Provide the [x, y] coordinate of the cell's center where the given text is located.  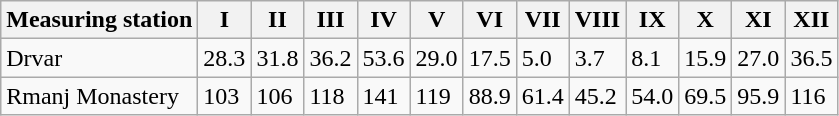
III [330, 20]
27.0 [758, 58]
61.4 [542, 96]
XII [812, 20]
88.9 [490, 96]
IV [384, 20]
XI [758, 20]
45.2 [597, 96]
116 [812, 96]
VIII [597, 20]
Rmanj Monastery [100, 96]
53.6 [384, 58]
36.5 [812, 58]
Drvar [100, 58]
28.3 [224, 58]
95.9 [758, 96]
103 [224, 96]
141 [384, 96]
106 [278, 96]
3.7 [597, 58]
II [278, 20]
119 [436, 96]
Measuring station [100, 20]
IX [652, 20]
V [436, 20]
VII [542, 20]
15.9 [706, 58]
X [706, 20]
31.8 [278, 58]
I [224, 20]
69.5 [706, 96]
VI [490, 20]
36.2 [330, 58]
5.0 [542, 58]
54.0 [652, 96]
118 [330, 96]
29.0 [436, 58]
8.1 [652, 58]
17.5 [490, 58]
